Detect which cell encompasses the target text, then output its (X, Y) center coordinate. 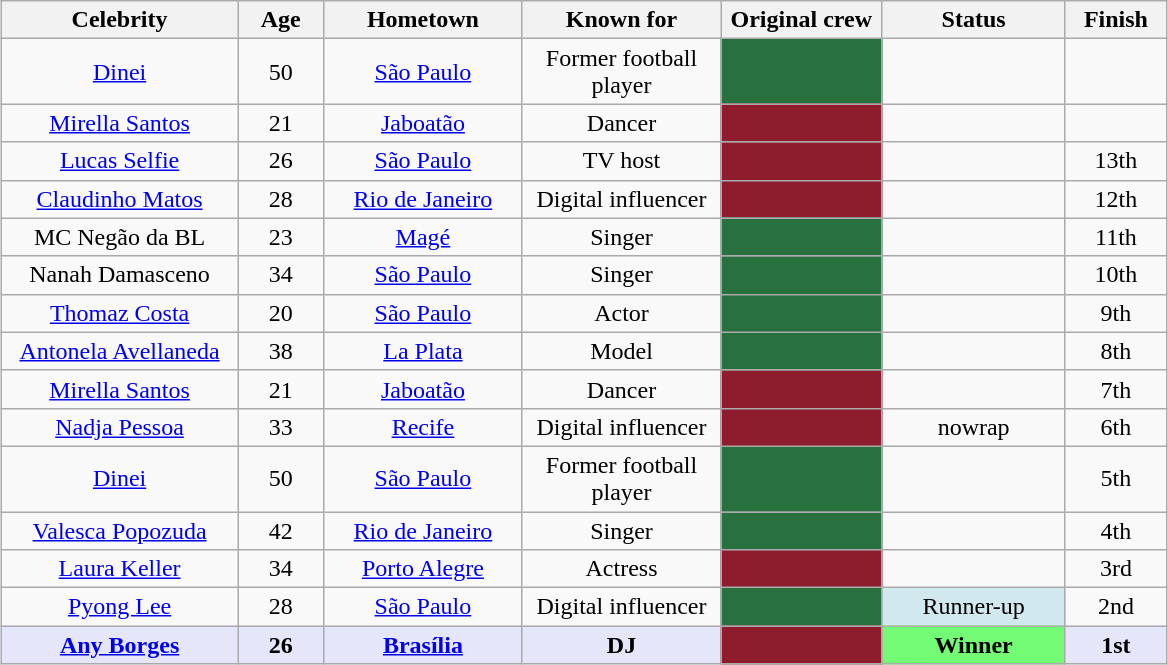
MC Negão da BL (120, 237)
7th (1116, 389)
Hometown (424, 20)
Original crew (802, 20)
5th (1116, 478)
Any Borges (120, 645)
nowrap (974, 427)
Finish (1116, 20)
Magé (424, 237)
Pyong Lee (120, 607)
33 (281, 427)
8th (1116, 351)
20 (281, 313)
TV host (622, 161)
4th (1116, 531)
10th (1116, 275)
Age (281, 20)
Model (622, 351)
Brasília (424, 645)
Celebrity (120, 20)
La Plata (424, 351)
DJ (622, 645)
Winner (974, 645)
3rd (1116, 569)
11th (1116, 237)
Antonela Avellaneda (120, 351)
Claudinho Matos (120, 199)
Laura Keller (120, 569)
Thomaz Costa (120, 313)
9th (1116, 313)
Runner-up (974, 607)
Recife (424, 427)
Nanah Damasceno (120, 275)
2nd (1116, 607)
38 (281, 351)
Status (974, 20)
23 (281, 237)
Porto Alegre (424, 569)
Valesca Popozuda (120, 531)
42 (281, 531)
Actress (622, 569)
Lucas Selfie (120, 161)
1st (1116, 645)
13th (1116, 161)
6th (1116, 427)
Nadja Pessoa (120, 427)
Known for (622, 20)
Actor (622, 313)
12th (1116, 199)
